Return [X, Y] of the center of cell containing provided text 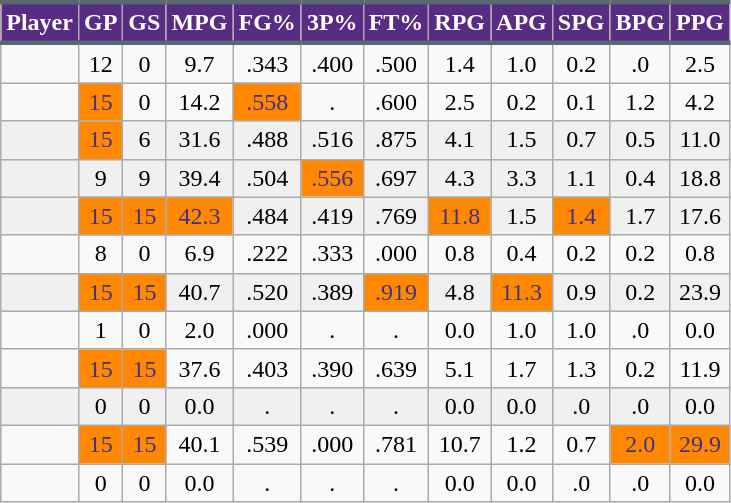
23.9 [700, 292]
9.7 [200, 63]
4.3 [460, 178]
.919 [396, 292]
.400 [332, 63]
GP [100, 22]
.769 [396, 216]
.639 [396, 368]
.781 [396, 444]
11.0 [700, 140]
11.3 [522, 292]
0.9 [581, 292]
6.9 [200, 254]
17.6 [700, 216]
.875 [396, 140]
18.8 [700, 178]
FT% [396, 22]
5.1 [460, 368]
.556 [332, 178]
.558 [267, 102]
.600 [396, 102]
4.2 [700, 102]
40.7 [200, 292]
.333 [332, 254]
4.8 [460, 292]
.343 [267, 63]
37.6 [200, 368]
3.3 [522, 178]
.390 [332, 368]
APG [522, 22]
31.6 [200, 140]
.516 [332, 140]
.539 [267, 444]
.504 [267, 178]
3P% [332, 22]
0.1 [581, 102]
40.1 [200, 444]
FG% [267, 22]
BPG [640, 22]
29.9 [700, 444]
42.3 [200, 216]
.697 [396, 178]
11.8 [460, 216]
SPG [581, 22]
GS [144, 22]
1.3 [581, 368]
.222 [267, 254]
8 [100, 254]
4.1 [460, 140]
14.2 [200, 102]
1 [100, 330]
.403 [267, 368]
.419 [332, 216]
10.7 [460, 444]
6 [144, 140]
0.5 [640, 140]
MPG [200, 22]
.389 [332, 292]
11.9 [700, 368]
Player [40, 22]
RPG [460, 22]
.488 [267, 140]
.484 [267, 216]
1.1 [581, 178]
12 [100, 63]
.520 [267, 292]
39.4 [200, 178]
.500 [396, 63]
PPG [700, 22]
